Capture the cell that displays the provided text and extract its (x, y) central coordinate. 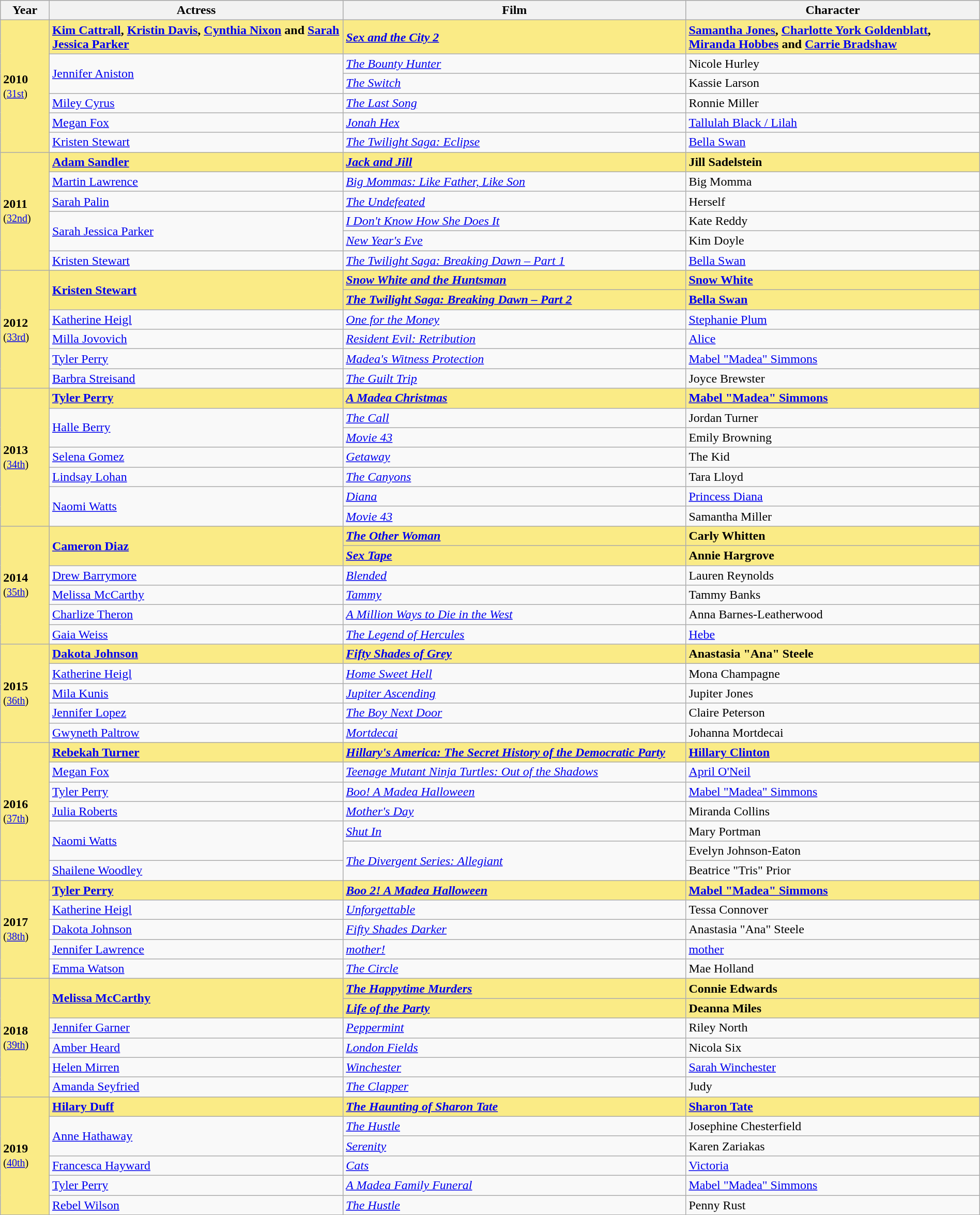
The Call (515, 418)
Cats (515, 1165)
Sharon Tate (833, 1106)
Beatrice "Tris" Prior (833, 870)
Samantha Jones, Charlotte York Goldenblatt, Miranda Hobbes and Carrie Bradshaw (833, 37)
Sex and the City 2 (515, 37)
Mary Portman (833, 831)
A Madea Family Funeral (515, 1185)
Hillary Clinton (833, 752)
Miley Cyrus (196, 103)
Hillary's America: The Secret History of the Democratic Party (515, 752)
New Year's Eve (515, 240)
Unforgettable (515, 910)
A Million Ways to Die in the West (515, 615)
Jennifer Lopez (196, 713)
Judy (833, 1087)
Big Momma (833, 181)
The Switch (515, 83)
Samantha Miller (833, 516)
Snow White (833, 280)
2010(31st) (25, 86)
Josephine Chesterfield (833, 1126)
Serenity (515, 1146)
Film (515, 10)
The Happytime Murders (515, 989)
Shut In (515, 831)
Joyce Brewster (833, 378)
Kim Cattrall, Kristin Davis, Cynthia Nixon and Sarah Jessica Parker (196, 37)
Jennifer Lawrence (196, 949)
Life of the Party (515, 1008)
Charlize Theron (196, 615)
Princess Diana (833, 496)
Mila Kunis (196, 693)
The Canyons (515, 477)
Getaway (515, 457)
The Undefeated (515, 201)
I Don't Know How She Does It (515, 221)
Tessa Connover (833, 910)
Alice (833, 339)
Fifty Shades Darker (515, 930)
The Twilight Saga: Eclipse (515, 142)
Year (25, 10)
Gwyneth Paltrow (196, 733)
Nicola Six (833, 1047)
Jonah Hex (515, 123)
Halle Berry (196, 428)
The Legend of Hercules (515, 634)
Sex Tape (515, 555)
Diana (515, 496)
Claire Peterson (833, 713)
Jill Sadelstein (833, 162)
Deanna Miles (833, 1008)
Kate Reddy (833, 221)
Madea's Witness Protection (515, 359)
Mae Holland (833, 969)
The Divergent Series: Allegiant (515, 860)
Sarah Jessica Parker (196, 231)
2017(38th) (25, 929)
Hebe (833, 634)
2019(40th) (25, 1156)
Nicole Hurley (833, 64)
Kassie Larson (833, 83)
Annie Hargrove (833, 555)
Miranda Collins (833, 811)
The Boy Next Door (515, 713)
Lindsay Lohan (196, 477)
Blended (515, 575)
Shailene Woodley (196, 870)
Jordan Turner (833, 418)
Teenage Mutant Ninja Turtles: Out of the Shadows (515, 772)
Mona Champagne (833, 674)
2018(39th) (25, 1038)
The Twilight Saga: Breaking Dawn – Part 2 (515, 300)
Evelyn Johnson-Eaton (833, 850)
Cameron Diaz (196, 545)
The Clapper (515, 1087)
mother! (515, 949)
Drew Barrymore (196, 575)
Rebekah Turner (196, 752)
Selena Gomez (196, 457)
Adam Sandler (196, 162)
Johanna Mortdecai (833, 733)
Emily Browning (833, 437)
Julia Roberts (196, 811)
Ronnie Miller (833, 103)
mother (833, 949)
The Guilt Trip (515, 378)
Jennifer Garner (196, 1028)
Stephanie Plum (833, 320)
Emma Watson (196, 969)
Sarah Winchester (833, 1067)
2013(34th) (25, 457)
Carly Whitten (833, 536)
Character (833, 10)
Herself (833, 201)
Boo 2! A Madea Halloween (515, 890)
Hilary Duff (196, 1106)
The Twilight Saga: Breaking Dawn – Part 1 (515, 260)
Tallulah Black / Lilah (833, 123)
Francesca Hayward (196, 1165)
Winchester (515, 1067)
Amanda Seyfried (196, 1087)
Riley North (833, 1028)
Big Mommas: Like Father, Like Son (515, 181)
Martin Lawrence (196, 181)
Mortdecai (515, 733)
Lauren Reynolds (833, 575)
Barbra Streisand (196, 378)
Fifty Shades of Grey (515, 654)
Victoria (833, 1165)
Actress (196, 10)
Karen Zariakas (833, 1146)
Resident Evil: Retribution (515, 339)
The Circle (515, 969)
Jennifer Aniston (196, 73)
A Madea Christmas (515, 398)
The Other Woman (515, 536)
The Bounty Hunter (515, 64)
Mother's Day (515, 811)
Amber Heard (196, 1047)
Milla Jovovich (196, 339)
April O'Neil (833, 772)
2014(35th) (25, 585)
2011(32nd) (25, 211)
Gaia Weiss (196, 634)
One for the Money (515, 320)
Connie Edwards (833, 989)
Jupiter Ascending (515, 693)
Penny Rust (833, 1205)
Sarah Palin (196, 201)
Anna Barnes-Leatherwood (833, 615)
The Last Song (515, 103)
2016(37th) (25, 811)
Boo! A Madea Halloween (515, 792)
Anne Hathaway (196, 1136)
Helen Mirren (196, 1067)
Rebel Wilson (196, 1205)
London Fields (515, 1047)
Jupiter Jones (833, 693)
Tara Lloyd (833, 477)
Kim Doyle (833, 240)
2012(33rd) (25, 329)
2015(36th) (25, 693)
The Haunting of Sharon Tate (515, 1106)
Tammy (515, 595)
Peppermint (515, 1028)
The Kid (833, 457)
Snow White and the Huntsman (515, 280)
Home Sweet Hell (515, 674)
Tammy Banks (833, 595)
Jack and Jill (515, 162)
